Locate the cell with the specified text and output its [x, y] center coordinate. 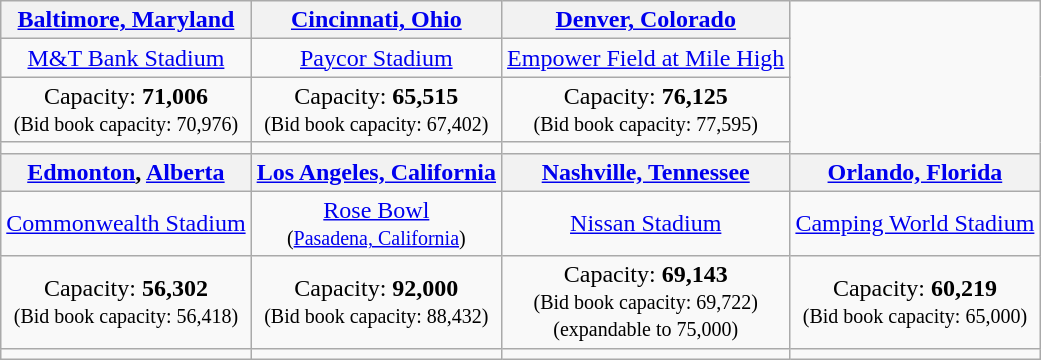
Capacity: 65,515(Bid book capacity: 67,402) [376, 110]
Nashville, Tennessee [646, 172]
Capacity: 56,302(Bid book capacity: 56,418) [126, 302]
Capacity: 71,006(Bid book capacity: 70,976) [126, 110]
Capacity: 69,143(Bid book capacity: 69,722)(expandable to 75,000) [646, 302]
Capacity: 60,219(Bid book capacity: 65,000) [915, 302]
Camping World Stadium [915, 224]
Denver, Colorado [646, 20]
Baltimore, Maryland [126, 20]
Capacity: 76,125(Bid book capacity: 77,595) [646, 110]
Commonwealth Stadium [126, 224]
Capacity: 92,000(Bid book capacity: 88,432) [376, 302]
M&T Bank Stadium [126, 58]
Empower Field at Mile High [646, 58]
Orlando, Florida [915, 172]
Los Angeles, California [376, 172]
Edmonton, Alberta [126, 172]
Paycor Stadium [376, 58]
Rose Bowl(Pasadena, California) [376, 224]
Cincinnati, Ohio [376, 20]
Nissan Stadium [646, 224]
